For the text-containing cell, return its midpoint in (X, Y) coordinate format. 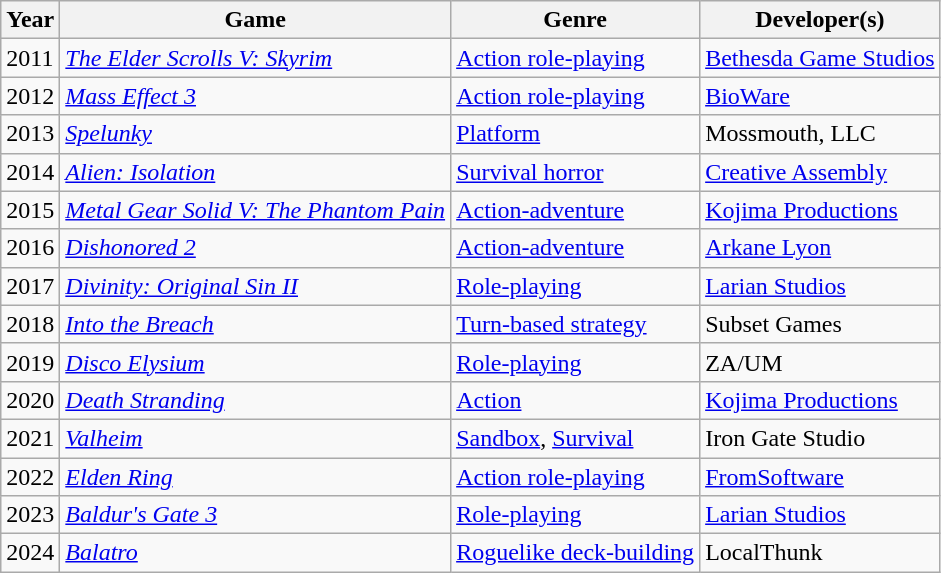
2019 (30, 362)
2020 (30, 400)
Mass Effect 3 (256, 96)
Subset Games (820, 324)
FromSoftware (820, 477)
Balatro (256, 553)
Spelunky (256, 134)
Death Stranding (256, 400)
Divinity: Original Sin II (256, 286)
Dishonored 2 (256, 248)
2012 (30, 96)
Roguelike deck-building (576, 553)
2011 (30, 58)
Turn-based strategy (576, 324)
2022 (30, 477)
Baldur's Gate 3 (256, 515)
The Elder Scrolls V: Skyrim (256, 58)
Elden Ring (256, 477)
2013 (30, 134)
2024 (30, 553)
ZA/UM (820, 362)
Mossmouth, LLC (820, 134)
Creative Assembly (820, 172)
2017 (30, 286)
Survival horror (576, 172)
2015 (30, 210)
Action (576, 400)
2018 (30, 324)
Alien: Isolation (256, 172)
BioWare (820, 96)
2021 (30, 438)
2023 (30, 515)
Developer(s) (820, 20)
Genre (576, 20)
Platform (576, 134)
Metal Gear Solid V: The Phantom Pain (256, 210)
2016 (30, 248)
Valheim (256, 438)
Game (256, 20)
Into the Breach (256, 324)
Disco Elysium (256, 362)
Sandbox, Survival (576, 438)
2014 (30, 172)
Iron Gate Studio (820, 438)
LocalThunk (820, 553)
Bethesda Game Studios (820, 58)
Arkane Lyon (820, 248)
Year (30, 20)
